Identify which cell holds the provided text, then report its [X, Y] central coordinate. 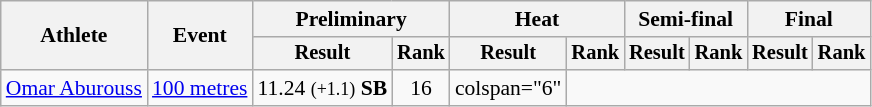
colspan="6" [508, 88]
11.24 (+1.1) SB [322, 88]
Athlete [74, 36]
Semi-final [686, 19]
Preliminary [350, 19]
Heat [537, 19]
Final [808, 19]
Omar Aburouss [74, 88]
100 metres [200, 88]
16 [421, 88]
Event [200, 36]
